Provide the (X, Y) coordinate of the cell's center where the given text is located.  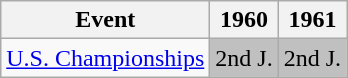
1961 (312, 20)
U.S. Championships (106, 58)
1960 (244, 20)
Event (106, 20)
